For the text-containing cell, return its midpoint in [X, Y] coordinate format. 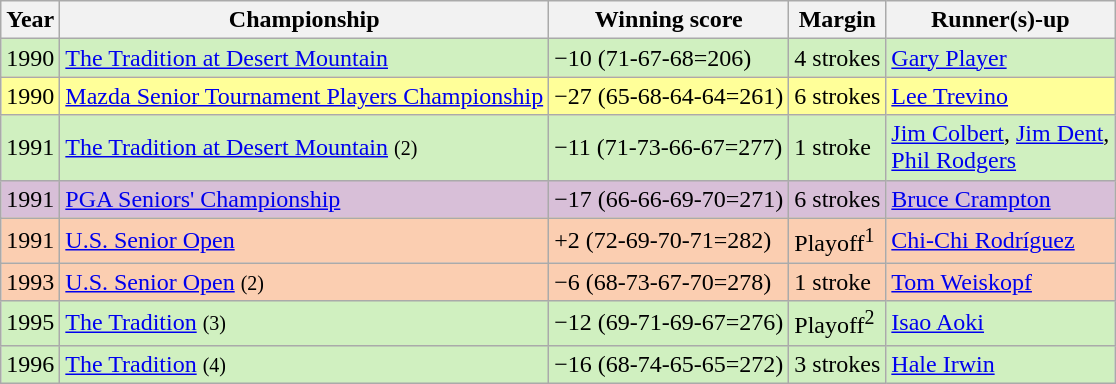
−27 (65-68-64-64=261) [669, 96]
Mazda Senior Tournament Players Championship [304, 96]
Margin [838, 20]
Jim Colbert, Jim Dent, Phil Rodgers [1000, 148]
+2 (72-69-70-71=282) [669, 240]
−10 (71-67-68=206) [669, 58]
PGA Seniors' Championship [304, 199]
4 strokes [838, 58]
Isao Aoki [1000, 324]
Playoff2 [838, 324]
1995 [30, 324]
−11 (71-73-66-67=277) [669, 148]
Championship [304, 20]
Hale Irwin [1000, 364]
Chi-Chi Rodríguez [1000, 240]
The Tradition at Desert Mountain (2) [304, 148]
U.S. Senior Open (2) [304, 282]
−17 (66-66-69-70=271) [669, 199]
−16 (68-74-65-65=272) [669, 364]
1996 [30, 364]
The Tradition (3) [304, 324]
3 strokes [838, 364]
Tom Weiskopf [1000, 282]
Year [30, 20]
Gary Player [1000, 58]
U.S. Senior Open [304, 240]
−12 (69-71-69-67=276) [669, 324]
Lee Trevino [1000, 96]
The Tradition at Desert Mountain [304, 58]
1993 [30, 282]
Runner(s)-up [1000, 20]
Winning score [669, 20]
Playoff1 [838, 240]
The Tradition (4) [304, 364]
Bruce Crampton [1000, 199]
−6 (68-73-67-70=278) [669, 282]
